Identify which cell holds the provided text, then report its [X, Y] central coordinate. 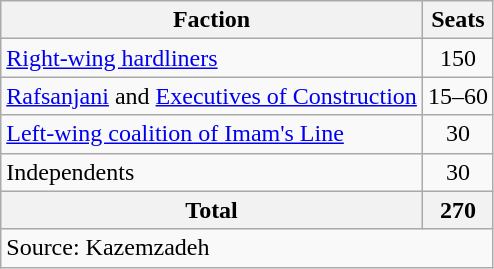
Faction [212, 20]
Left-wing coalition of Imam's Line [212, 134]
150 [458, 58]
15–60 [458, 96]
Independents [212, 172]
Source: Kazemzadeh [248, 248]
Right-wing hardliners [212, 58]
270 [458, 210]
Seats [458, 20]
Total [212, 210]
Rafsanjani and Executives of Construction [212, 96]
